Search for the cell housing the specified text and yield its [x, y] center coordinate. 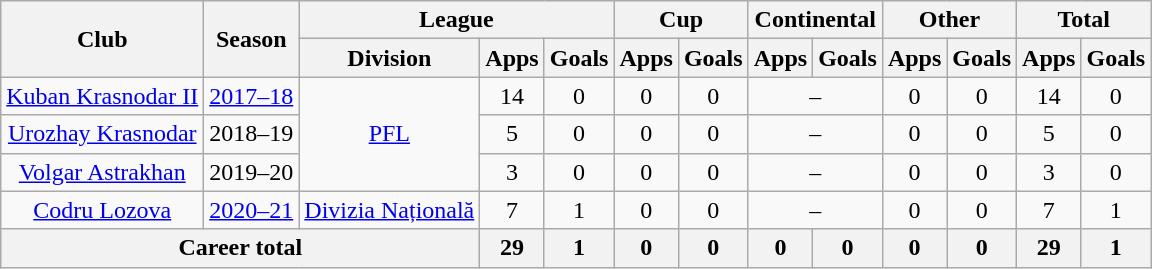
2020–21 [252, 210]
Divizia Națională [390, 210]
Club [102, 39]
Other [949, 20]
Season [252, 39]
2017–18 [252, 96]
2018–19 [252, 134]
Volgar Astrakhan [102, 172]
Career total [240, 248]
Cup [681, 20]
Total [1084, 20]
Division [390, 58]
Codru Lozova [102, 210]
PFL [390, 134]
Urozhay Krasnodar [102, 134]
League [456, 20]
Kuban Krasnodar II [102, 96]
Continental [815, 20]
2019–20 [252, 172]
